Return the [X, Y] coordinate for the center point of the cell that contains the specified text.  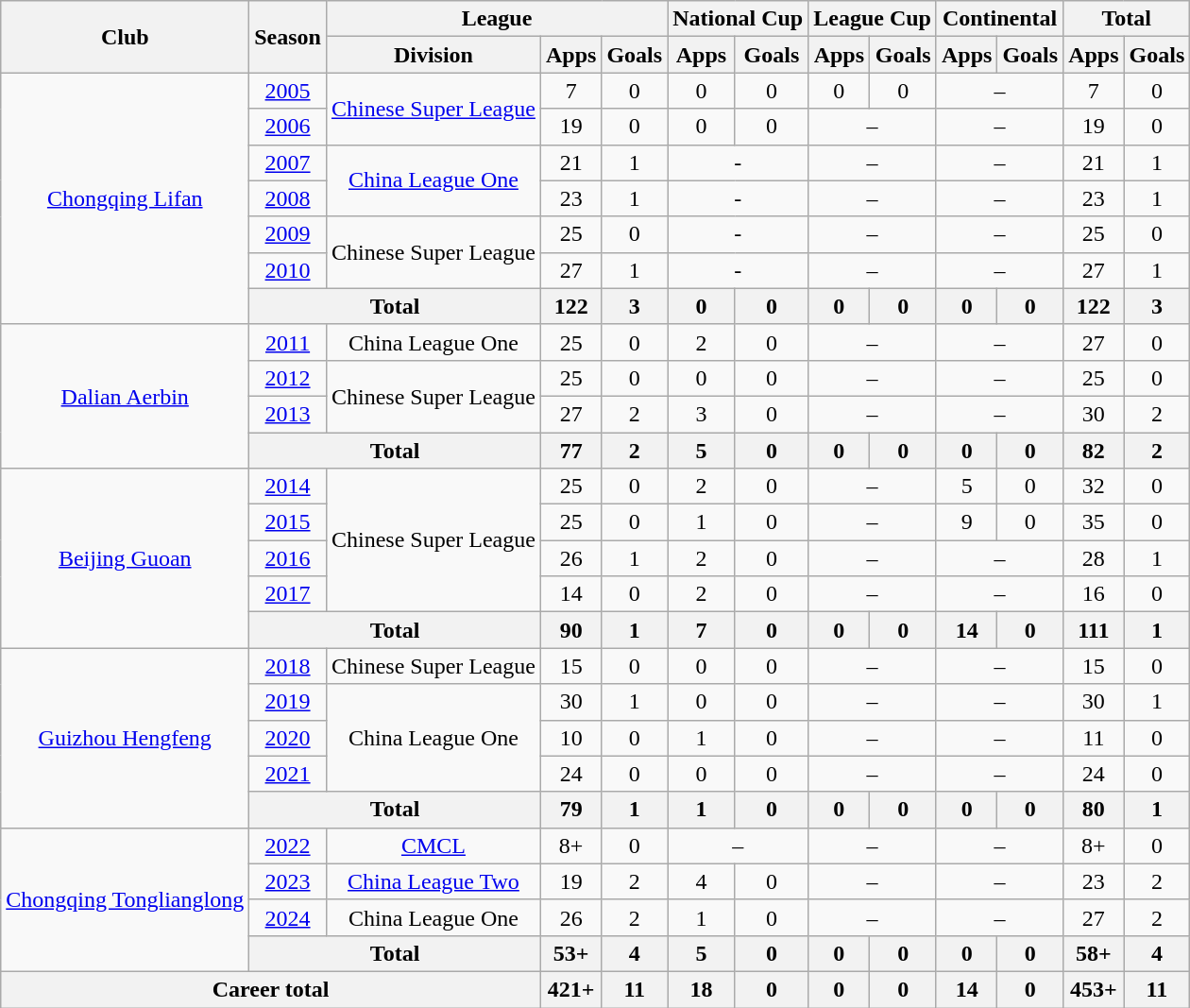
90 [570, 630]
82 [1094, 451]
2021 [288, 774]
2023 [288, 881]
2017 [288, 594]
2018 [288, 666]
28 [1094, 558]
2013 [288, 414]
2011 [288, 342]
32 [1094, 487]
2019 [288, 702]
CMCL [433, 846]
Season [288, 37]
2020 [288, 738]
Beijing Guoan [125, 558]
18 [702, 989]
58+ [1094, 953]
2010 [288, 270]
League Cup [873, 19]
Division [433, 55]
2014 [288, 487]
10 [570, 738]
2016 [288, 558]
Chongqing Lifan [125, 198]
2007 [288, 162]
Continental [999, 19]
16 [1094, 594]
Career total [271, 989]
421+ [570, 989]
35 [1094, 522]
77 [570, 451]
111 [1094, 630]
League [497, 19]
National Cup [739, 19]
China League Two [433, 881]
Chongqing Tonglianglong [125, 899]
2022 [288, 846]
80 [1094, 810]
Guizhou Hengfeng [125, 738]
Dalian Aerbin [125, 396]
453+ [1094, 989]
2006 [288, 127]
2015 [288, 522]
9 [966, 522]
2009 [288, 234]
2005 [288, 91]
2008 [288, 198]
2012 [288, 378]
Club [125, 37]
2024 [288, 917]
79 [570, 810]
53+ [570, 953]
